Detect which cell encompasses the target text, then output its (x, y) center coordinate. 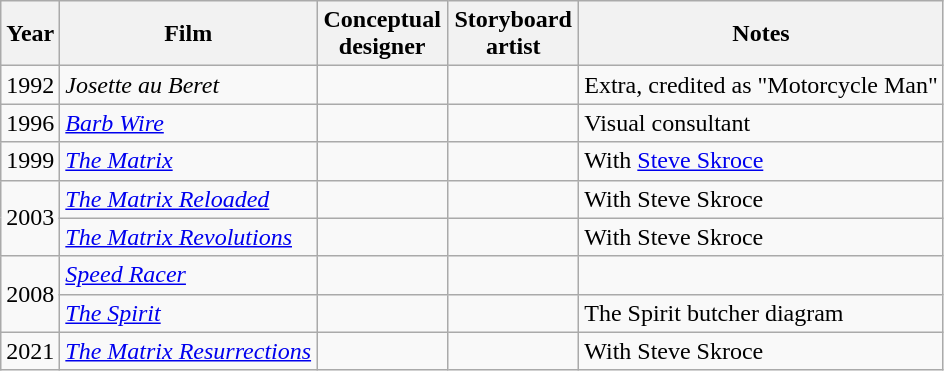
Year (30, 34)
2003 (30, 218)
The Spirit (188, 313)
The Matrix (188, 161)
Film (188, 34)
Visual consultant (762, 123)
The Matrix Reloaded (188, 199)
The Spirit butcher diagram (762, 313)
Josette au Beret (188, 85)
The Matrix Resurrections (188, 351)
1999 (30, 161)
The Matrix Revolutions (188, 237)
2021 (30, 351)
Barb Wire (188, 123)
1992 (30, 85)
1996 (30, 123)
Speed Racer (188, 275)
Storyboard artist (514, 34)
2008 (30, 294)
Extra, credited as "Motorcycle Man" (762, 85)
Notes (762, 34)
Conceptual designer (382, 34)
